For the text-containing cell, return its midpoint in (x, y) coordinate format. 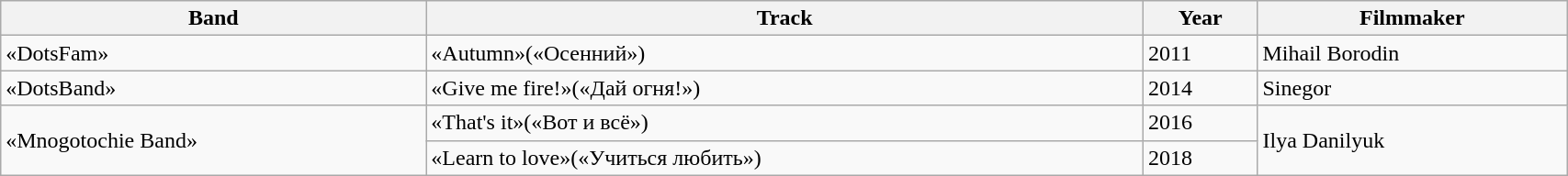
2014 (1200, 88)
«Mnogotochie Band» (213, 140)
«Autumn»(«Осенний») (784, 53)
«That's it»(«Вот и всё») (784, 123)
Year (1200, 18)
Band (213, 18)
Filmmaker (1413, 18)
2016 (1200, 123)
«Learn to love»(«Учиться любить») (784, 158)
Mihail Borodin (1413, 53)
Ilya Danilyuk (1413, 140)
«Give me fire!»(«Дай огня!») (784, 88)
Sinegor (1413, 88)
2011 (1200, 53)
«DotsBand» (213, 88)
2018 (1200, 158)
Track (784, 18)
«DotsFam» (213, 53)
